From the cell containing the given text, extract its center point as (x, y) coordinate. 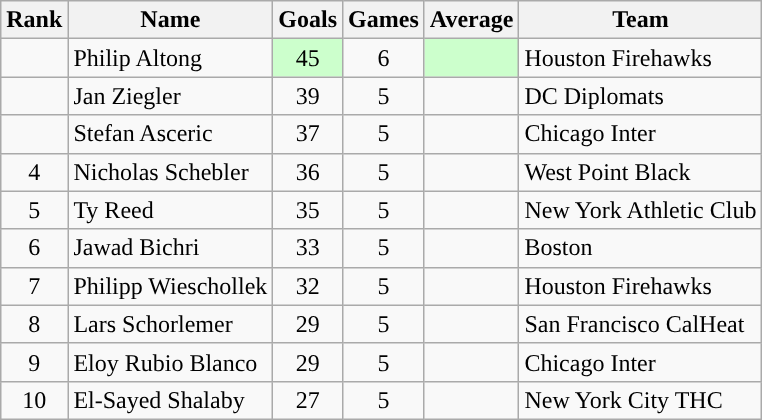
Nicholas Schebler (170, 172)
35 (308, 210)
Philip Altong (170, 58)
Lars Schorlemer (170, 324)
33 (308, 248)
36 (308, 172)
West Point Black (640, 172)
San Francisco CalHeat (640, 324)
10 (34, 400)
Boston (640, 248)
El-Sayed Shalaby (170, 400)
Goals (308, 20)
Rank (34, 20)
4 (34, 172)
Philipp Wieschollek (170, 286)
Jan Ziegler (170, 96)
Average (472, 20)
8 (34, 324)
New York City THC (640, 400)
27 (308, 400)
37 (308, 134)
45 (308, 58)
9 (34, 362)
Jawad Bichri (170, 248)
Team (640, 20)
Eloy Rubio Blanco (170, 362)
39 (308, 96)
Name (170, 20)
Ty Reed (170, 210)
DC Diplomats (640, 96)
32 (308, 286)
New York Athletic Club (640, 210)
Games (384, 20)
Stefan Asceric (170, 134)
7 (34, 286)
